Find where the given text appears and provide that cell's center as (x, y) coordinate. 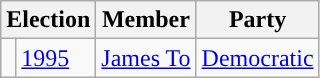
Party (258, 20)
Election (48, 20)
James To (146, 58)
Member (146, 20)
1995 (56, 58)
Democratic (258, 58)
